For the text-containing cell, return its midpoint in [x, y] coordinate format. 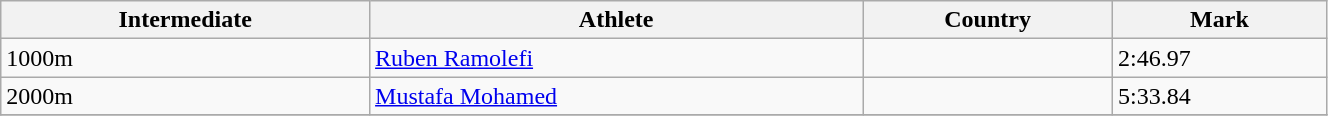
2000m [186, 96]
1000m [186, 58]
Athlete [616, 20]
5:33.84 [1219, 96]
Mustafa Mohamed [616, 96]
Mark [1219, 20]
2:46.97 [1219, 58]
Intermediate [186, 20]
Ruben Ramolefi [616, 58]
Country [988, 20]
